For the text-containing cell, return its midpoint in [X, Y] coordinate format. 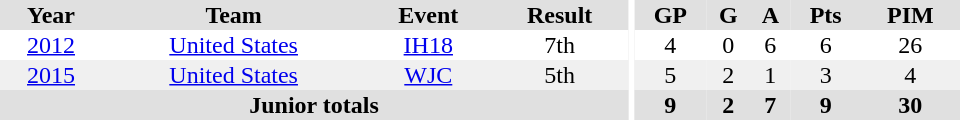
5 [670, 75]
Team [234, 15]
3 [826, 75]
Result [560, 15]
Year [51, 15]
2012 [51, 45]
Event [428, 15]
Junior totals [314, 105]
0 [728, 45]
G [728, 15]
5th [560, 75]
2015 [51, 75]
IH18 [428, 45]
30 [910, 105]
A [770, 15]
1 [770, 75]
WJC [428, 75]
7 [770, 105]
26 [910, 45]
PIM [910, 15]
7th [560, 45]
Pts [826, 15]
GP [670, 15]
